Find where the given text appears and provide that cell's center as [x, y] coordinate. 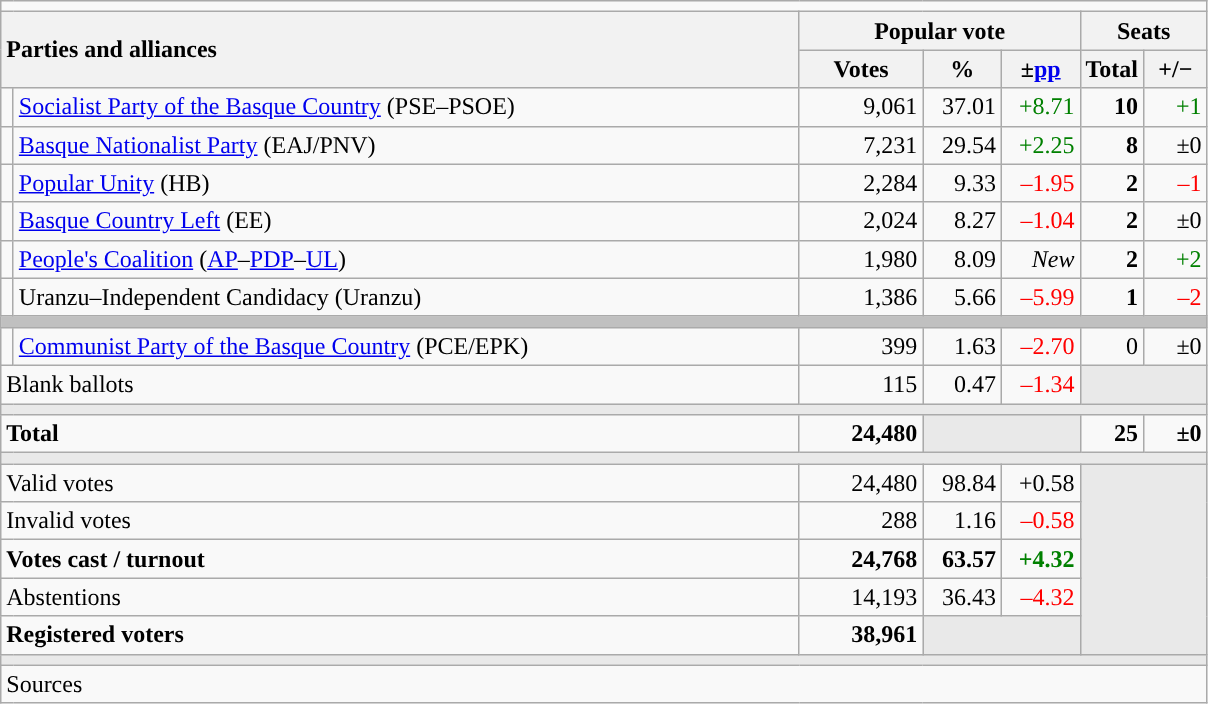
Registered voters [400, 635]
5.66 [962, 297]
14,193 [861, 597]
9.33 [962, 183]
1.63 [962, 346]
Invalid votes [400, 521]
63.57 [962, 559]
37.01 [962, 107]
+0.58 [1040, 483]
+2 [1176, 259]
Valid votes [400, 483]
Basque Nationalist Party (EAJ/PNV) [406, 145]
–1 [1176, 183]
+2.25 [1040, 145]
People's Coalition (AP–PDP–UL) [406, 259]
Parties and alliances [400, 50]
Communist Party of the Basque Country (PCE/EPK) [406, 346]
Votes cast / turnout [400, 559]
36.43 [962, 597]
+8.71 [1040, 107]
8.09 [962, 259]
0.47 [962, 384]
8 [1112, 145]
–5.99 [1040, 297]
1,980 [861, 259]
Blank ballots [400, 384]
Sources [604, 684]
–2.70 [1040, 346]
399 [861, 346]
+1 [1176, 107]
Votes [861, 69]
Popular Unity (HB) [406, 183]
–2 [1176, 297]
29.54 [962, 145]
1.16 [962, 521]
+4.32 [1040, 559]
±pp [1040, 69]
–4.32 [1040, 597]
New [1040, 259]
–1.95 [1040, 183]
98.84 [962, 483]
288 [861, 521]
10 [1112, 107]
–0.58 [1040, 521]
25 [1112, 434]
Socialist Party of the Basque Country (PSE–PSOE) [406, 107]
Seats [1144, 31]
8.27 [962, 221]
–1.04 [1040, 221]
9,061 [861, 107]
1 [1112, 297]
38,961 [861, 635]
Popular vote [940, 31]
Basque Country Left (EE) [406, 221]
0 [1112, 346]
2,284 [861, 183]
7,231 [861, 145]
+/− [1176, 69]
–1.34 [1040, 384]
115 [861, 384]
1,386 [861, 297]
% [962, 69]
Uranzu–Independent Candidacy (Uranzu) [406, 297]
24,768 [861, 559]
Abstentions [400, 597]
2,024 [861, 221]
